Extract the (X, Y) coordinate from the center of the cell holding the provided text.  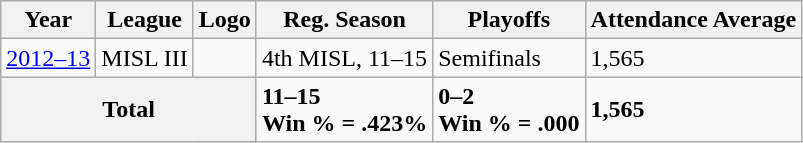
Logo (224, 20)
Reg. Season (344, 20)
2012–13 (48, 58)
MISL III (145, 58)
Playoffs (509, 20)
Year (48, 20)
0–2 Win % = .000 (509, 110)
Total (129, 110)
Semifinals (509, 58)
4th MISL, 11–15 (344, 58)
Attendance Average (694, 20)
11–15 Win % = .423% (344, 110)
League (145, 20)
